Capture the cell that displays the provided text and extract its (x, y) central coordinate. 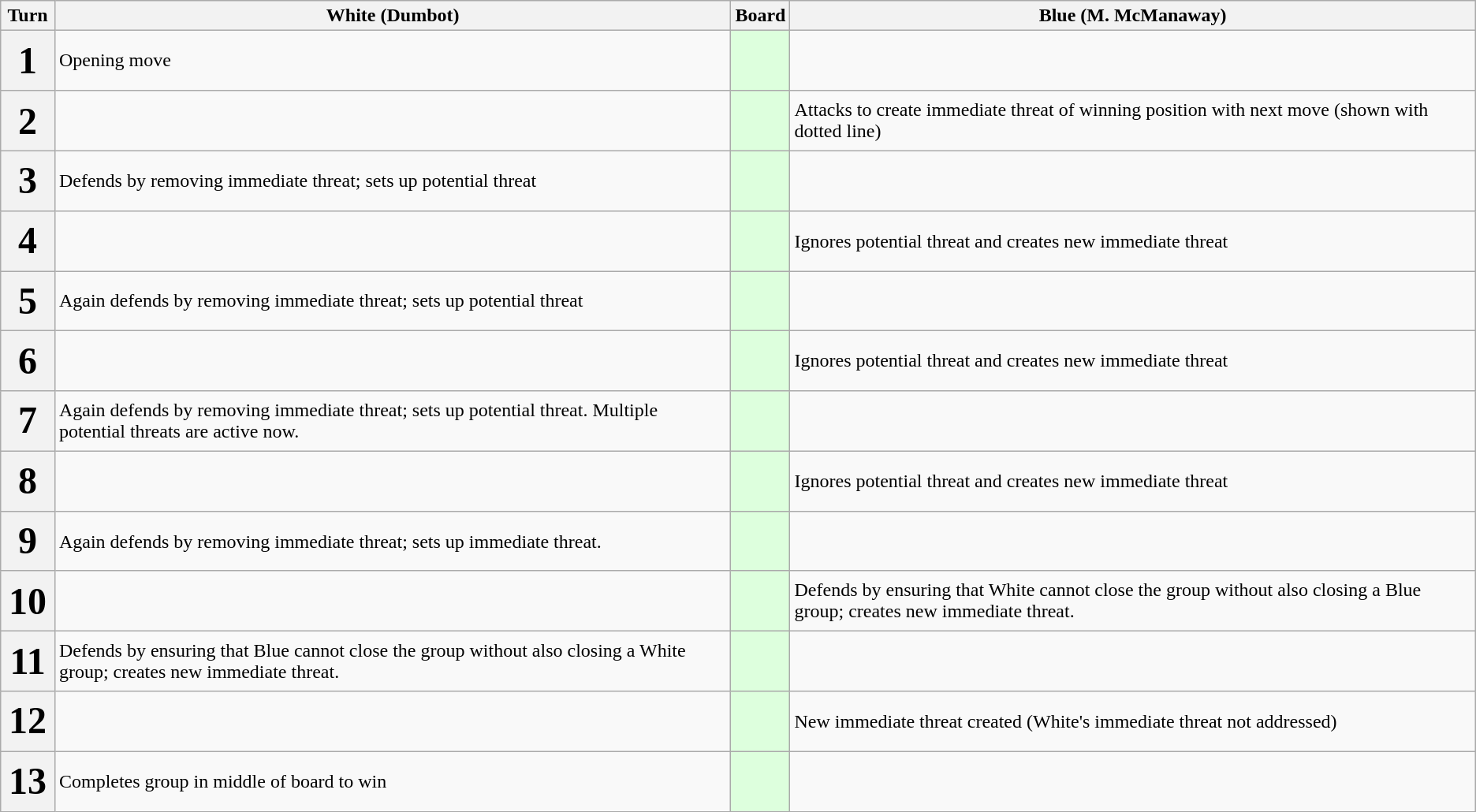
Opening move (393, 61)
7 (28, 421)
Again defends by removing immediate threat; sets up potential threat (393, 301)
3 (28, 181)
Completes group in middle of board to win (393, 781)
10 (28, 601)
Again defends by removing immediate threat; sets up potential threat. Multiple potential threats are active now. (393, 421)
9 (28, 541)
11 (28, 661)
5 (28, 301)
Board (760, 16)
2 (28, 121)
4 (28, 240)
8 (28, 481)
Again defends by removing immediate threat; sets up immediate threat. (393, 541)
Turn (28, 16)
6 (28, 361)
1 (28, 61)
Blue (M. McManaway) (1132, 16)
White (Dumbot) (393, 16)
13 (28, 781)
Attacks to create immediate threat of winning position with next move (shown with dotted line) (1132, 121)
New immediate threat created (White's immediate threat not addressed) (1132, 721)
12 (28, 721)
Defends by removing immediate threat; sets up potential threat (393, 181)
Defends by ensuring that Blue cannot close the group without also closing a White group; creates new immediate threat. (393, 661)
Defends by ensuring that White cannot close the group without also closing a Blue group; creates new immediate threat. (1132, 601)
